Detect which cell encompasses the target text, then output its (x, y) center coordinate. 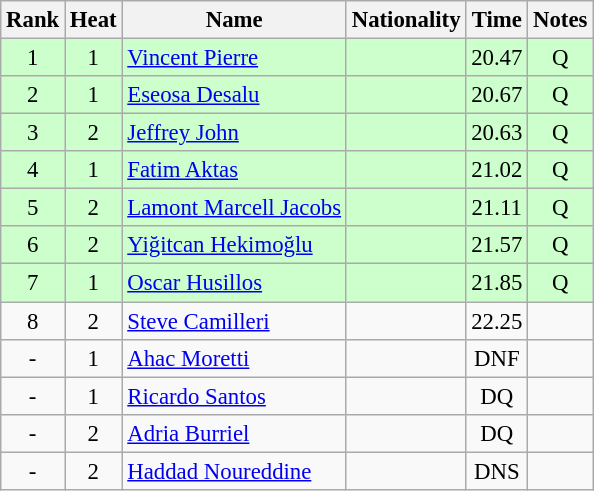
Steve Camilleri (234, 321)
DNF (497, 358)
Lamont Marcell Jacobs (234, 208)
3 (33, 133)
20.63 (497, 133)
4 (33, 170)
Eseosa Desalu (234, 95)
21.85 (497, 283)
Time (497, 20)
21.11 (497, 208)
Nationality (406, 20)
Ricardo Santos (234, 396)
Notes (560, 20)
Adria Burriel (234, 433)
Yiğitcan Hekimoğlu (234, 245)
DNS (497, 471)
20.67 (497, 95)
Haddad Noureddine (234, 471)
21.57 (497, 245)
5 (33, 208)
Ahac Moretti (234, 358)
Fatim Aktas (234, 170)
6 (33, 245)
Oscar Husillos (234, 283)
20.47 (497, 58)
Heat (94, 20)
7 (33, 283)
Name (234, 20)
22.25 (497, 321)
Jeffrey John (234, 133)
Rank (33, 20)
8 (33, 321)
21.02 (497, 170)
Vincent Pierre (234, 58)
